Return [X, Y] of the center of cell containing provided text 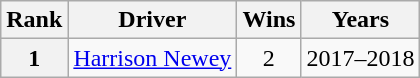
2 [269, 58]
Driver [152, 20]
1 [34, 58]
Rank [34, 20]
Harrison Newey [152, 58]
2017–2018 [360, 58]
Wins [269, 20]
Years [360, 20]
